Search for the cell housing the specified text and yield its (x, y) center coordinate. 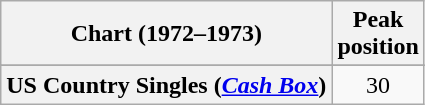
US Country Singles (Cash Box) (166, 85)
30 (378, 85)
Peakposition (378, 34)
Chart (1972–1973) (166, 34)
